Determine the (x, y) coordinate at the center of the cell enclosing the given text.  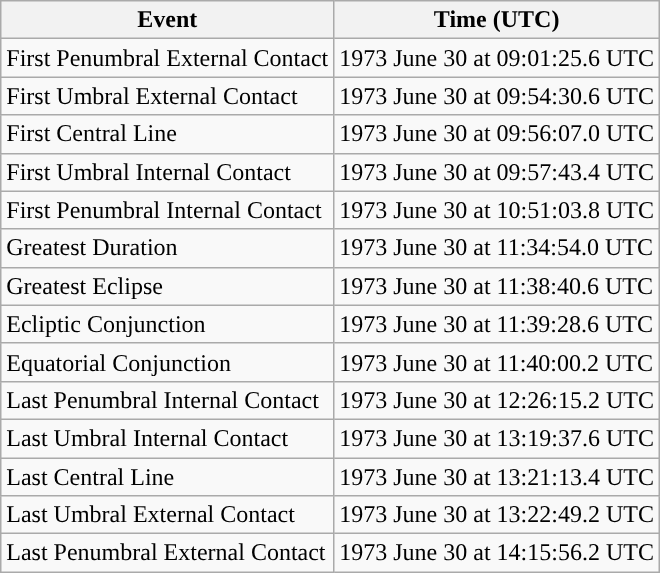
First Penumbral External Contact (168, 58)
Event (168, 20)
Greatest Eclipse (168, 286)
Last Central Line (168, 477)
Time (UTC) (497, 20)
1973 June 30 at 13:22:49.2 UTC (497, 515)
1973 June 30 at 10:51:03.8 UTC (497, 210)
1973 June 30 at 11:39:28.6 UTC (497, 324)
1973 June 30 at 12:26:15.2 UTC (497, 400)
1973 June 30 at 13:19:37.6 UTC (497, 438)
1973 June 30 at 11:38:40.6 UTC (497, 286)
1973 June 30 at 13:21:13.4 UTC (497, 477)
Last Penumbral Internal Contact (168, 400)
1973 June 30 at 14:15:56.2 UTC (497, 553)
1973 June 30 at 09:56:07.0 UTC (497, 134)
1973 June 30 at 11:34:54.0 UTC (497, 248)
Greatest Duration (168, 248)
First Umbral External Contact (168, 96)
1973 June 30 at 11:40:00.2 UTC (497, 362)
Equatorial Conjunction (168, 362)
First Penumbral Internal Contact (168, 210)
1973 June 30 at 09:01:25.6 UTC (497, 58)
Last Penumbral External Contact (168, 553)
1973 June 30 at 09:54:30.6 UTC (497, 96)
First Central Line (168, 134)
1973 June 30 at 09:57:43.4 UTC (497, 172)
Ecliptic Conjunction (168, 324)
First Umbral Internal Contact (168, 172)
Last Umbral Internal Contact (168, 438)
Last Umbral External Contact (168, 515)
